Detect which cell encompasses the target text, then output its [X, Y] center coordinate. 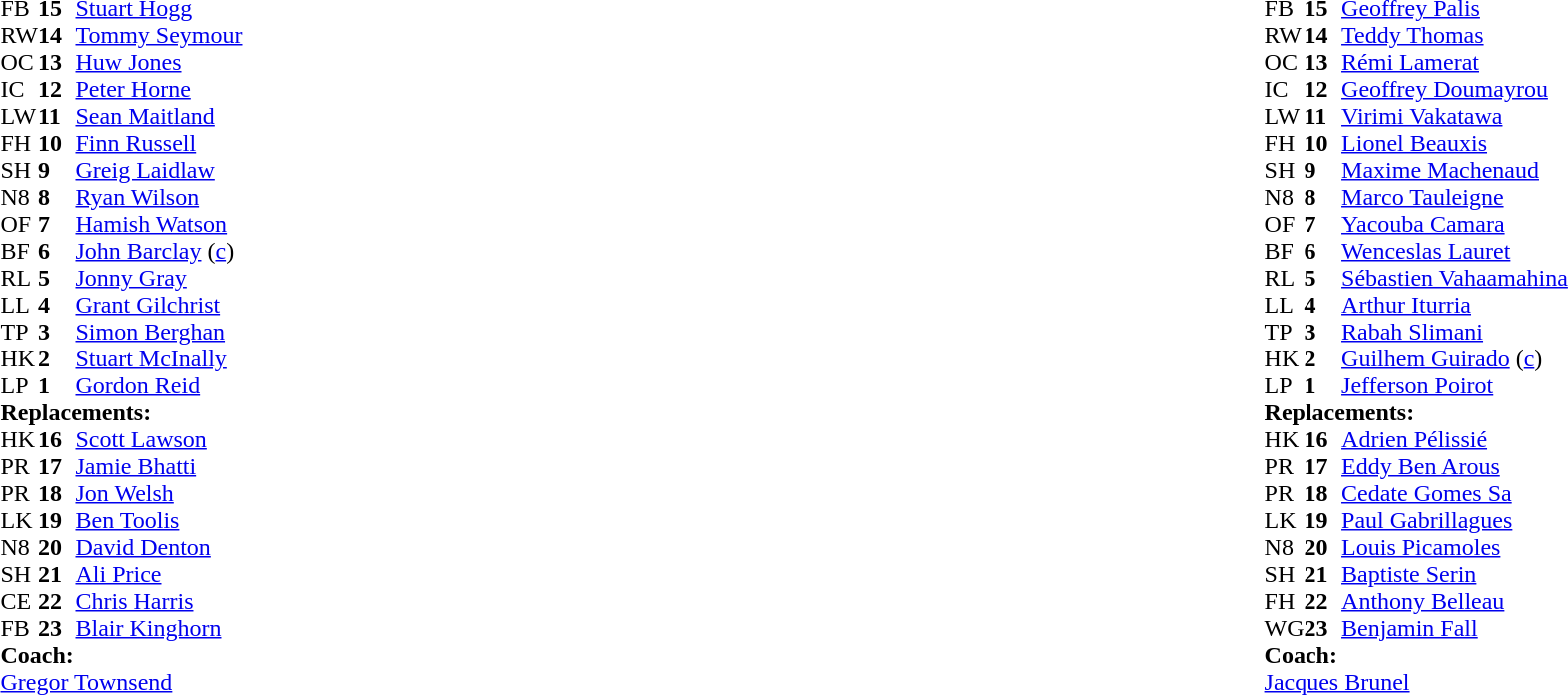
Tommy Seymour [160, 36]
David Denton [160, 547]
Hamish Watson [160, 224]
Benjamin Fall [1455, 629]
Finn Russell [160, 144]
Huw Jones [160, 62]
Virimi Vakatawa [1455, 116]
Jon Welsh [160, 493]
Peter Horne [160, 90]
Wenceslas Lauret [1455, 252]
Sébastien Vahaamahina [1455, 278]
Arthur Iturria [1455, 306]
Geoffrey Doumayrou [1455, 90]
Paul Gabrillagues [1455, 521]
Maxime Machenaud [1455, 170]
Adrien Pélissié [1455, 439]
Ryan Wilson [160, 198]
Stuart McInally [160, 359]
Simon Berghan [160, 332]
Greig Laidlaw [160, 170]
John Barclay (c) [160, 252]
Grant Gilchrist [160, 306]
Jefferson Poirot [1455, 385]
Louis Picamoles [1455, 547]
Jonny Gray [160, 278]
Cedate Gomes Sa [1455, 493]
Marco Tauleigne [1455, 198]
Baptiste Serin [1455, 575]
Guilhem Guirado (c) [1455, 359]
Eddy Ben Arous [1455, 467]
Scott Lawson [160, 439]
Ben Toolis [160, 521]
Chris Harris [160, 601]
Anthony Belleau [1455, 601]
Gordon Reid [160, 385]
Sean Maitland [160, 116]
Teddy Thomas [1455, 36]
Blair Kinghorn [160, 629]
Lionel Beauxis [1455, 144]
CE [19, 601]
WG [1285, 629]
FB [19, 629]
Rabah Slimani [1455, 332]
Ali Price [160, 575]
Rémi Lamerat [1455, 62]
Yacouba Camara [1455, 224]
Jamie Bhatti [160, 467]
